From the cell containing the given text, extract its center point as [X, Y] coordinate. 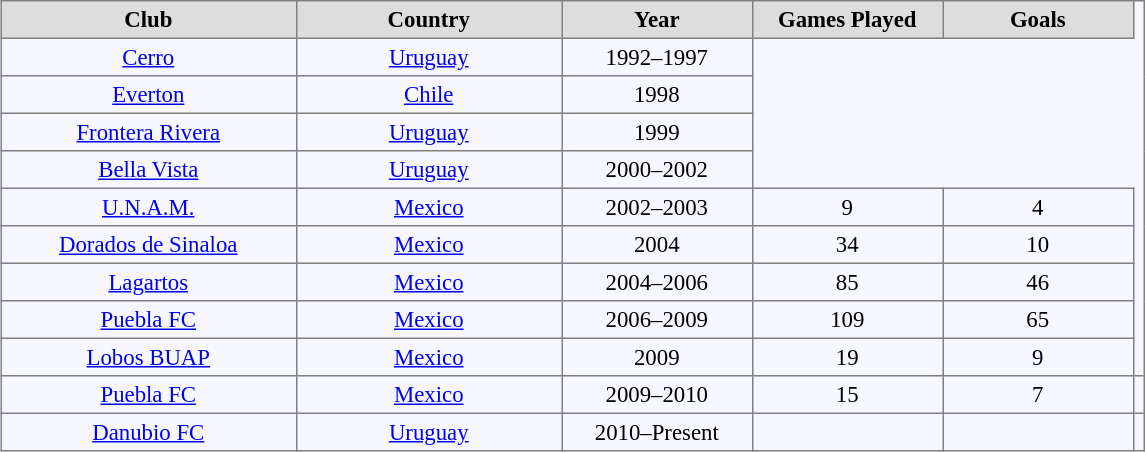
Danubio FC [148, 432]
2009 [657, 357]
Frontera Rivera [148, 132]
65 [1037, 320]
Year [657, 20]
109 [847, 320]
1999 [657, 132]
85 [847, 282]
2010–Present [657, 432]
Goals [1037, 20]
Bella Vista [148, 170]
15 [847, 395]
34 [847, 245]
1998 [657, 95]
U.N.A.M. [148, 207]
Lobos BUAP [148, 357]
Club [148, 20]
Lagartos [148, 282]
Everton [148, 95]
Country [429, 20]
Games Played [847, 20]
7 [1037, 395]
Chile [429, 95]
2000–2002 [657, 170]
2004–2006 [657, 282]
4 [1037, 207]
19 [847, 357]
2002–2003 [657, 207]
2004 [657, 245]
Cerro [148, 57]
46 [1037, 282]
2006–2009 [657, 320]
Dorados de Sinaloa [148, 245]
2009–2010 [657, 395]
1992–1997 [657, 57]
10 [1037, 245]
